Extract the [x, y] coordinate from the center of the cell holding the provided text.  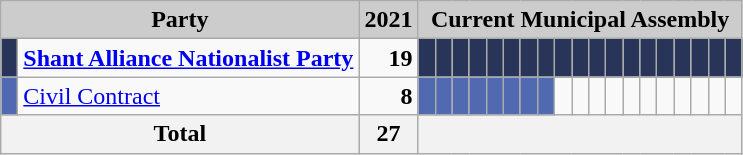
8 [388, 96]
19 [388, 58]
Current Municipal Assembly [580, 20]
Total [180, 134]
Civil Contract [188, 96]
Party [180, 20]
2021 [388, 20]
27 [388, 134]
Shant Alliance Nationalist Party [188, 58]
